Detect which cell encompasses the target text, then output its (x, y) center coordinate. 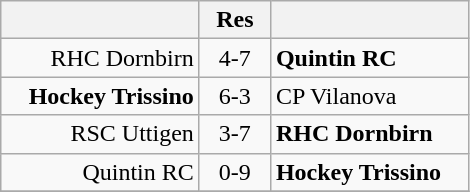
Res (234, 20)
4-7 (234, 58)
6-3 (234, 96)
3-7 (234, 134)
CP Vilanova (370, 96)
0-9 (234, 172)
RSC Uttigen (100, 134)
